Capture the cell that displays the provided text and extract its [X, Y] central coordinate. 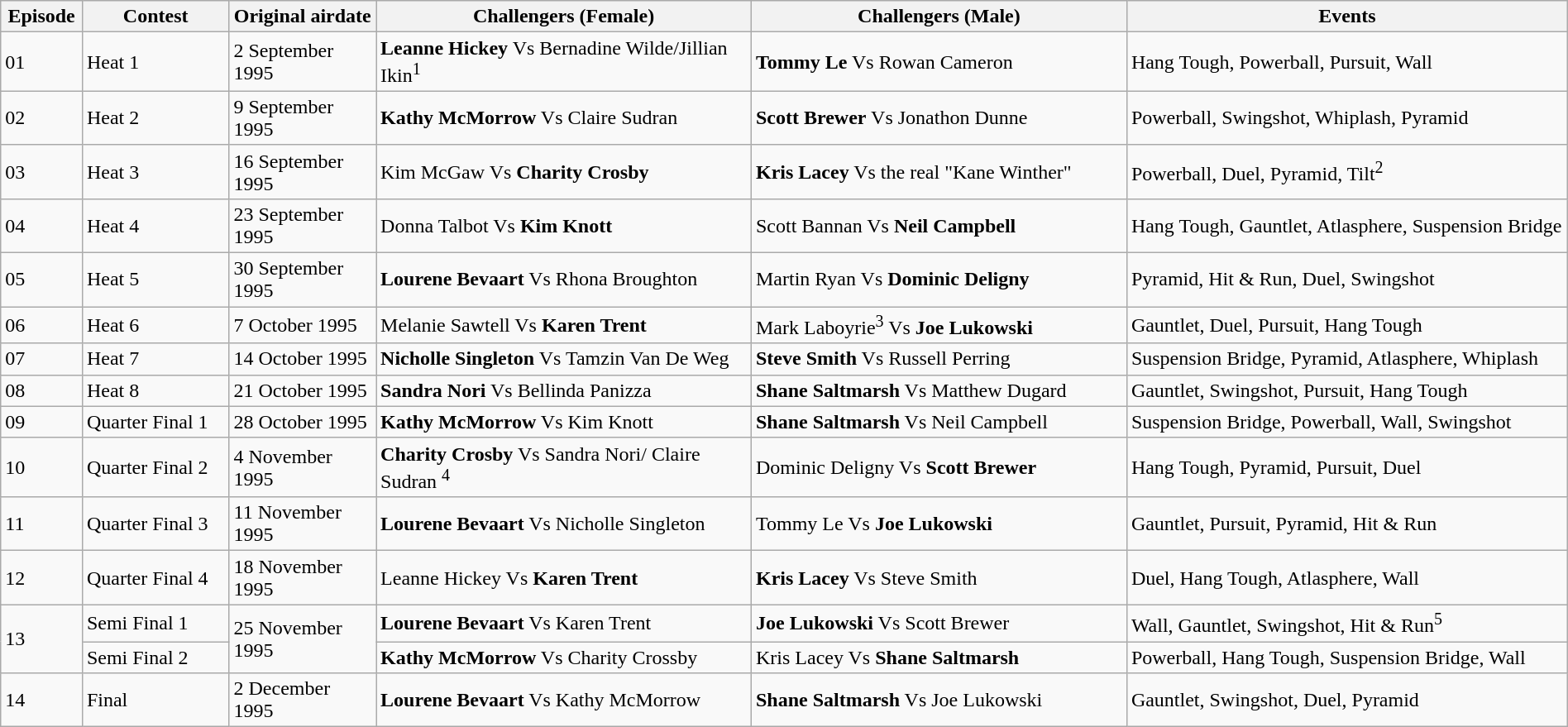
Gauntlet, Duel, Pursuit, Hang Tough [1346, 326]
14 October 1995 [303, 359]
Gauntlet, Swingshot, Duel, Pyramid [1346, 700]
28 October 1995 [303, 422]
Lourene Bevaart Vs Rhona Broughton [564, 280]
Heat 5 [155, 280]
Lourene Bevaart Vs Kathy McMorrow [564, 700]
11 [41, 524]
11 November 1995 [303, 524]
30 September 1995 [303, 280]
Episode [41, 17]
Shane Saltmarsh Vs Matthew Dugard [939, 390]
7 October 1995 [303, 326]
4 November 1995 [303, 467]
Sandra Nori Vs Bellinda Panizza [564, 390]
Kathy McMorrow Vs Charity Crossby [564, 658]
Charity Crosby Vs Sandra Nori/ Claire Sudran 4 [564, 467]
07 [41, 359]
Contest [155, 17]
14 [41, 700]
Donna Talbot Vs Kim Knott [564, 225]
Suspension Bridge, Pyramid, Atlasphere, Whiplash [1346, 359]
09 [41, 422]
Challengers (Male) [939, 17]
Shane Saltmarsh Vs Joe Lukowski [939, 700]
12 [41, 577]
Duel, Hang Tough, Atlasphere, Wall [1346, 577]
08 [41, 390]
Heat 4 [155, 225]
Steve Smith Vs Russell Perring [939, 359]
Quarter Final 3 [155, 524]
13 [41, 639]
Kathy McMorrow Vs Claire Sudran [564, 117]
04 [41, 225]
Heat 6 [155, 326]
Kris Lacey Vs the real "Kane Winther" [939, 172]
Scott Bannan Vs Neil Campbell [939, 225]
Powerball, Swingshot, Whiplash, Pyramid [1346, 117]
Lourene Bevaart Vs Karen Trent [564, 624]
Gauntlet, Pursuit, Pyramid, Hit & Run [1346, 524]
05 [41, 280]
Heat 3 [155, 172]
Quarter Final 2 [155, 467]
Melanie Sawtell Vs Karen Trent [564, 326]
Martin Ryan Vs Dominic Deligny [939, 280]
Nicholle Singleton Vs Tamzin Van De Weg [564, 359]
2 September 1995 [303, 62]
Pyramid, Hit & Run, Duel, Swingshot [1346, 280]
Heat 8 [155, 390]
Original airdate [303, 17]
Quarter Final 4 [155, 577]
25 November 1995 [303, 639]
Tommy Le Vs Joe Lukowski [939, 524]
16 September 1995 [303, 172]
Events [1346, 17]
Semi Final 1 [155, 624]
Quarter Final 1 [155, 422]
Leanne Hickey Vs Karen Trent [564, 577]
Dominic Deligny Vs Scott Brewer [939, 467]
Powerball, Duel, Pyramid, Tilt2 [1346, 172]
Kris Lacey Vs Shane Saltmarsh [939, 658]
Heat 7 [155, 359]
Powerball, Hang Tough, Suspension Bridge, Wall [1346, 658]
Final [155, 700]
Heat 2 [155, 117]
Suspension Bridge, Powerball, Wall, Swingshot [1346, 422]
Tommy Le Vs Rowan Cameron [939, 62]
Hang Tough, Powerball, Pursuit, Wall [1346, 62]
01 [41, 62]
Semi Final 2 [155, 658]
Mark Laboyrie3 Vs Joe Lukowski [939, 326]
Shane Saltmarsh Vs Neil Campbell [939, 422]
Kris Lacey Vs Steve Smith [939, 577]
Hang Tough, Pyramid, Pursuit, Duel [1346, 467]
Gauntlet, Swingshot, Pursuit, Hang Tough [1346, 390]
Lourene Bevaart Vs Nicholle Singleton [564, 524]
Kathy McMorrow Vs Kim Knott [564, 422]
Joe Lukowski Vs Scott Brewer [939, 624]
06 [41, 326]
Leanne Hickey Vs Bernadine Wilde/Jillian Ikin1 [564, 62]
9 September 1995 [303, 117]
03 [41, 172]
Challengers (Female) [564, 17]
23 September 1995 [303, 225]
2 December 1995 [303, 700]
Heat 1 [155, 62]
02 [41, 117]
Wall, Gauntlet, Swingshot, Hit & Run5 [1346, 624]
18 November 1995 [303, 577]
Hang Tough, Gauntlet, Atlasphere, Suspension Bridge [1346, 225]
10 [41, 467]
Kim McGaw Vs Charity Crosby [564, 172]
21 October 1995 [303, 390]
Scott Brewer Vs Jonathon Dunne [939, 117]
